Capture the cell that displays the provided text and extract its (x, y) central coordinate. 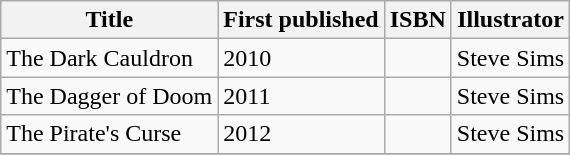
2012 (301, 134)
The Pirate's Curse (110, 134)
Illustrator (510, 20)
The Dark Cauldron (110, 58)
ISBN (418, 20)
2011 (301, 96)
The Dagger of Doom (110, 96)
2010 (301, 58)
First published (301, 20)
Title (110, 20)
